Detect which cell encompasses the target text, then output its [x, y] center coordinate. 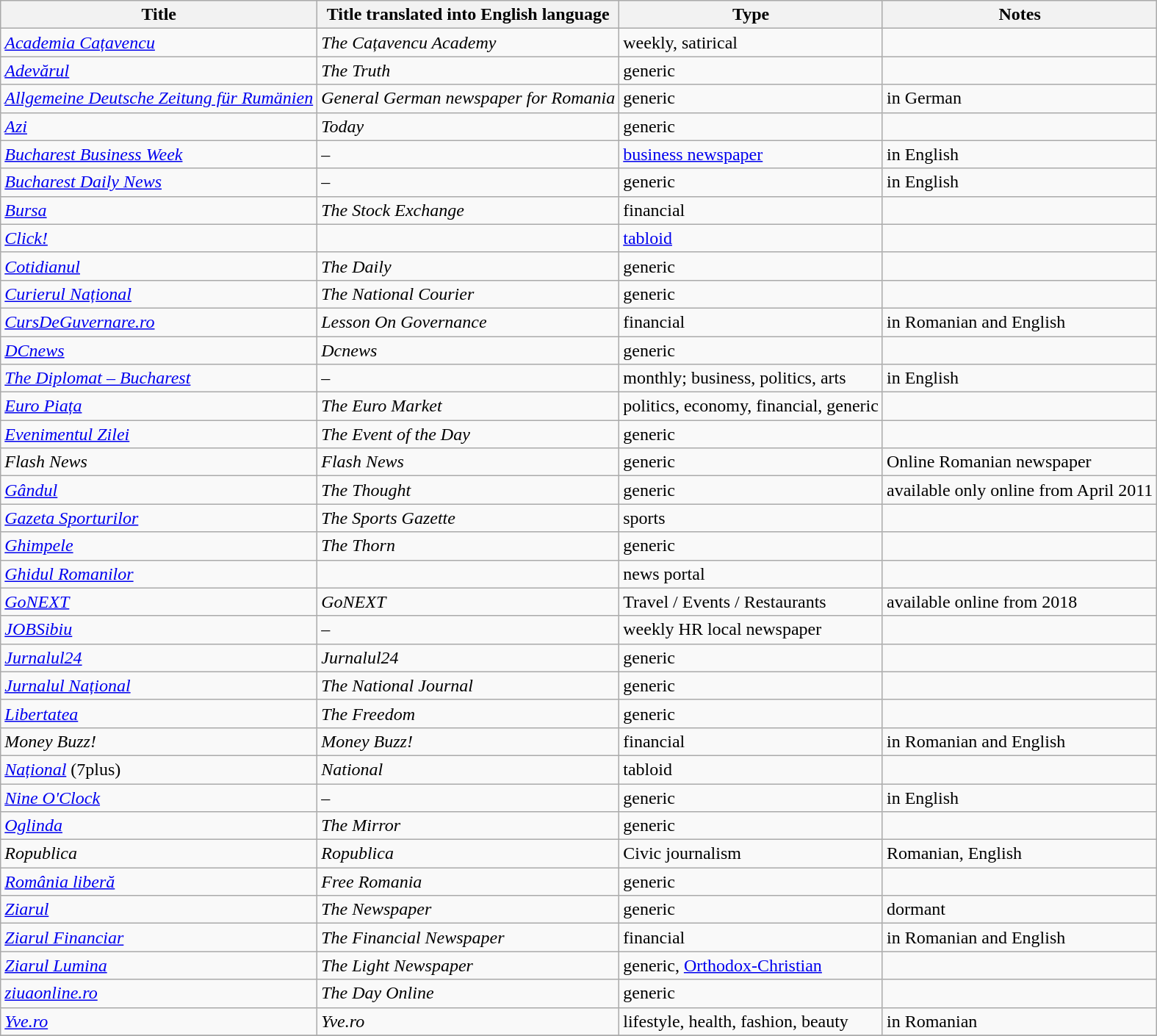
Oglinda [159, 826]
Gândul [159, 490]
The Mirror [469, 826]
The Event of the Day [469, 434]
The Thorn [469, 546]
Academia Cațavencu [159, 43]
National [469, 769]
Azi [159, 126]
General German newspaper for Romania [469, 98]
Bucharest Daily News [159, 182]
The National Journal [469, 686]
Ziarul [159, 910]
The Freedom [469, 713]
Notes [1020, 15]
Adevărul [159, 71]
România liberă [159, 882]
Evenimentul Zilei [159, 434]
politics, economy, financial, generic [751, 406]
Click! [159, 238]
Jurnalul Național [159, 686]
The Truth [469, 71]
weekly HR local newspaper [751, 630]
Online Romanian newspaper [1020, 462]
The Newspaper [469, 910]
monthly; business, politics, arts [751, 378]
Nine O'Clock [159, 797]
Allgemeine Deutsche Zeitung für Rumänien [159, 98]
Național (7plus) [159, 769]
Gazeta Sporturilor [159, 518]
Bursa [159, 210]
DCnews [159, 350]
sports [751, 518]
in Romanian [1020, 1021]
in German [1020, 98]
Dcnews [469, 350]
Euro Piața [159, 406]
The Daily [469, 266]
Today [469, 126]
business newspaper [751, 154]
The Cațavencu Academy [469, 43]
Title translated into English language [469, 15]
Civic journalism [751, 854]
Libertatea [159, 713]
Cotidianul [159, 266]
The Sports Gazette [469, 518]
The Day Online [469, 993]
available online from 2018 [1020, 602]
ziuaonline.ro [159, 993]
Title [159, 15]
generic, Orthodox-Christian [751, 965]
Ghidul Romanilor [159, 574]
Ghimpele [159, 546]
CursDeGuvernare.ro [159, 322]
The Light Newspaper [469, 965]
available only online from April 2011 [1020, 490]
The Financial Newspaper [469, 938]
Romanian, English [1020, 854]
The Diplomat – Bucharest [159, 378]
The Thought [469, 490]
Ziarul Financiar [159, 938]
weekly, satirical [751, 43]
news portal [751, 574]
The Stock Exchange [469, 210]
Lesson On Governance [469, 322]
Type [751, 15]
The Euro Market [469, 406]
The National Courier [469, 294]
Bucharest Business Week [159, 154]
Curierul Național [159, 294]
JOBSibiu [159, 630]
dormant [1020, 910]
lifestyle, health, fashion, beauty [751, 1021]
Travel / Events / Restaurants [751, 602]
Ziarul Lumina [159, 965]
Free Romania [469, 882]
